Return [x, y] of the center of cell containing provided text 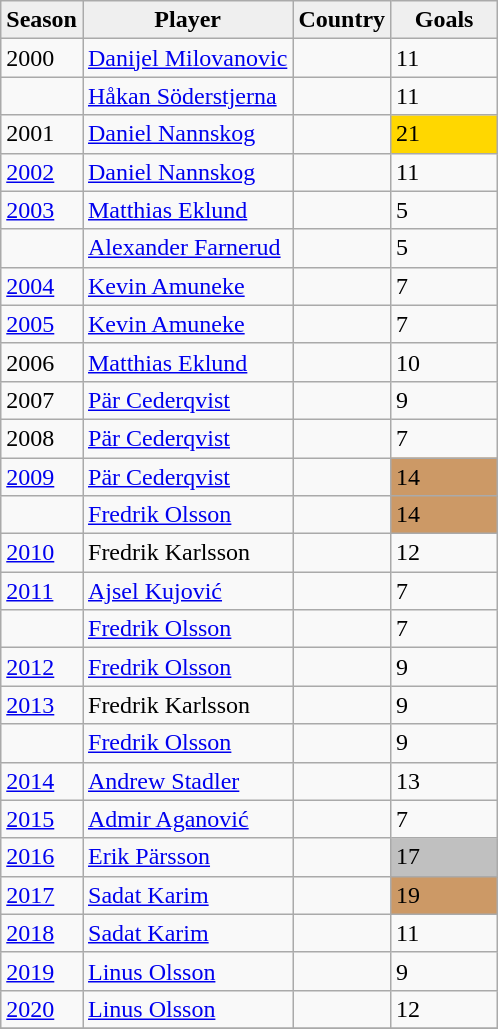
2013 [42, 705]
Erik Pärsson [187, 857]
2003 [42, 210]
Alexander Farnerud [187, 248]
2001 [42, 134]
2018 [42, 933]
2019 [42, 971]
2000 [42, 58]
Danijel Milovanovic [187, 58]
2015 [42, 819]
2016 [42, 857]
2017 [42, 895]
Season [42, 20]
21 [444, 134]
19 [444, 895]
Andrew Stadler [187, 781]
Ajsel Kujović [187, 591]
17 [444, 857]
2010 [42, 553]
Håkan Söderstjerna [187, 96]
2009 [42, 477]
2020 [42, 1009]
13 [444, 781]
2007 [42, 400]
2006 [42, 362]
2005 [42, 324]
10 [444, 362]
2011 [42, 591]
2012 [42, 667]
2004 [42, 286]
2014 [42, 781]
2008 [42, 438]
Admir Aganović [187, 819]
Player [187, 20]
Goals [444, 20]
2002 [42, 172]
Country [342, 20]
